Determine the [X, Y] coordinate at the center of the cell enclosing the given text.  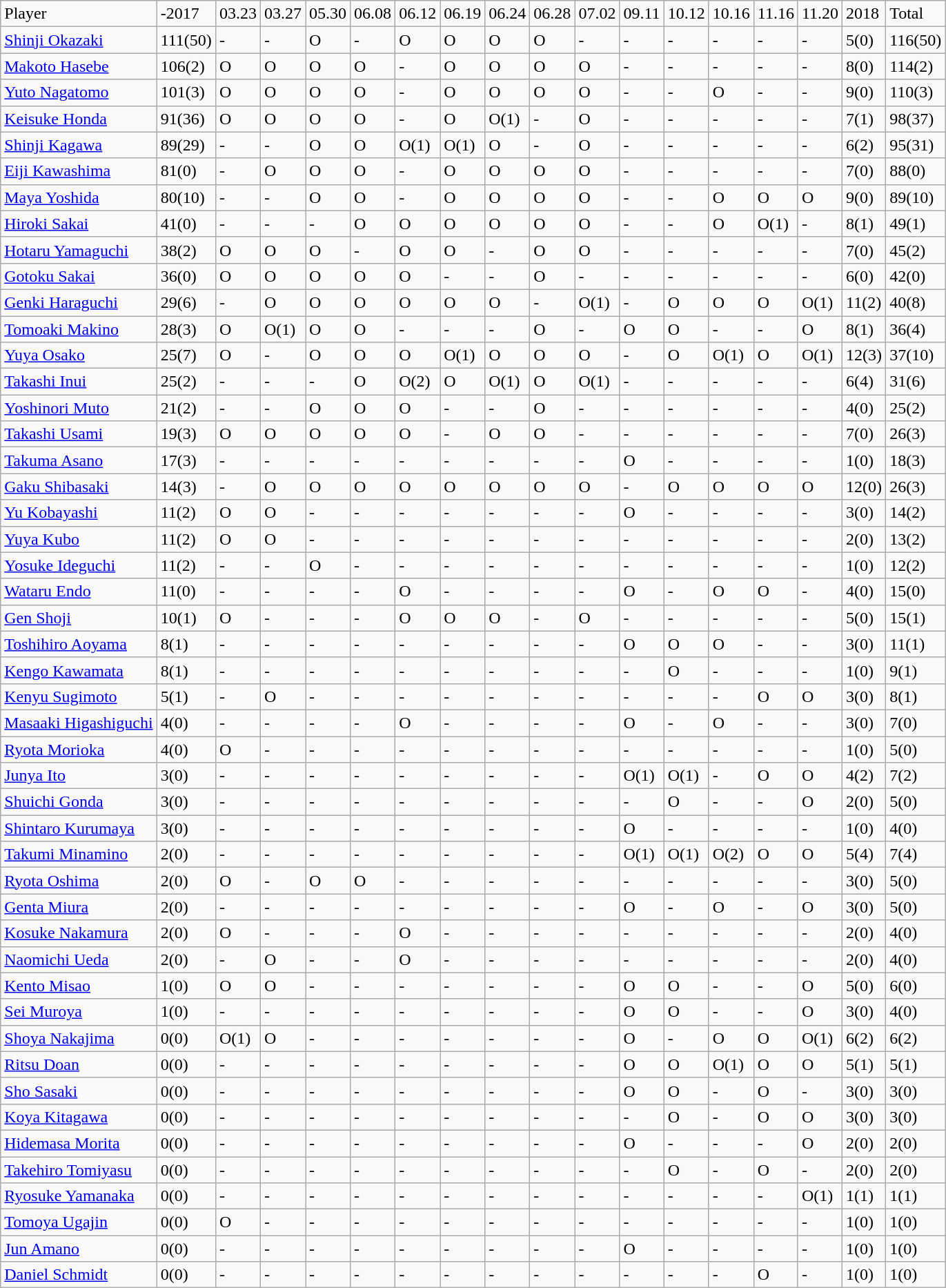
Yoshinori Muto [79, 408]
Eiji Kawashima [79, 171]
Shoya Nakajima [79, 1038]
Masaaki Higashiguchi [79, 723]
36(0) [186, 276]
Tomoaki Makino [79, 329]
Player [79, 14]
Total [916, 14]
91(36) [186, 119]
Toshihiro Aoyama [79, 644]
Genki Haraguchi [79, 302]
42(0) [916, 276]
12(2) [916, 565]
Kenyu Sugimoto [79, 696]
106(2) [186, 66]
8(0) [864, 66]
Gen Shoji [79, 618]
10.12 [686, 14]
11(0) [186, 592]
6(4) [864, 382]
14(2) [916, 513]
89(10) [916, 197]
2018 [864, 14]
7(4) [916, 855]
Yosuke Ideguchi [79, 565]
11.16 [776, 14]
05.30 [327, 14]
Yuya Kubo [79, 539]
38(2) [186, 250]
Yu Kobayashi [79, 513]
12(0) [864, 487]
03.23 [237, 14]
11(1) [916, 644]
Takumi Minamino [79, 855]
21(2) [186, 408]
116(50) [916, 40]
Ritsu Doan [79, 1064]
Sho Sasaki [79, 1091]
Ryosuke Yamanaka [79, 1196]
Kento Misao [79, 986]
Keisuke Honda [79, 119]
40(8) [916, 302]
Gaku Shibasaki [79, 487]
06.08 [373, 14]
10(1) [186, 618]
101(3) [186, 92]
Shintaro Kurumaya [79, 828]
07.02 [598, 14]
Yuto Nagatomo [79, 92]
Sei Muroya [79, 1012]
37(10) [916, 355]
13(2) [916, 539]
81(0) [186, 171]
17(3) [186, 460]
Koya Kitagawa [79, 1117]
41(0) [186, 224]
03.27 [283, 14]
28(3) [186, 329]
-2017 [186, 14]
Shuichi Gonda [79, 802]
Jun Amano [79, 1249]
Takehiro Tomiyasu [79, 1170]
Ryota Morioka [79, 749]
10.16 [731, 14]
Naomichi Ueda [79, 959]
Genta Miura [79, 907]
14(3) [186, 487]
111(50) [186, 40]
06.12 [418, 14]
Yuya Osako [79, 355]
Gotoku Sakai [79, 276]
15(0) [916, 592]
7(1) [864, 119]
Maya Yoshida [79, 197]
49(1) [916, 224]
88(0) [916, 171]
Takashi Inui [79, 382]
Hotaru Yamaguchi [79, 250]
Hiroki Sakai [79, 224]
Wataru Endo [79, 592]
Makoto Hasebe [79, 66]
15(1) [916, 618]
98(37) [916, 119]
Junya Ito [79, 776]
25(7) [186, 355]
36(4) [916, 329]
95(31) [916, 145]
09.11 [642, 14]
Kosuke Nakamura [79, 933]
12(3) [864, 355]
Daniel Schmidt [79, 1275]
4(2) [864, 776]
Shinji Kagawa [79, 145]
7(2) [916, 776]
Shinji Okazaki [79, 40]
9(1) [916, 670]
45(2) [916, 250]
31(6) [916, 382]
11.20 [820, 14]
18(3) [916, 460]
Hidemasa Morita [79, 1143]
06.28 [552, 14]
114(2) [916, 66]
80(10) [186, 197]
06.24 [508, 14]
89(29) [186, 145]
06.19 [462, 14]
Takashi Usami [79, 434]
110(3) [916, 92]
Kengo Kawamata [79, 670]
Takuma Asano [79, 460]
Tomoya Ugajin [79, 1222]
19(3) [186, 434]
Ryota Oshima [79, 881]
29(6) [186, 302]
5(4) [864, 855]
